Determine the [X, Y] coordinate at the center of the cell enclosing the given text.  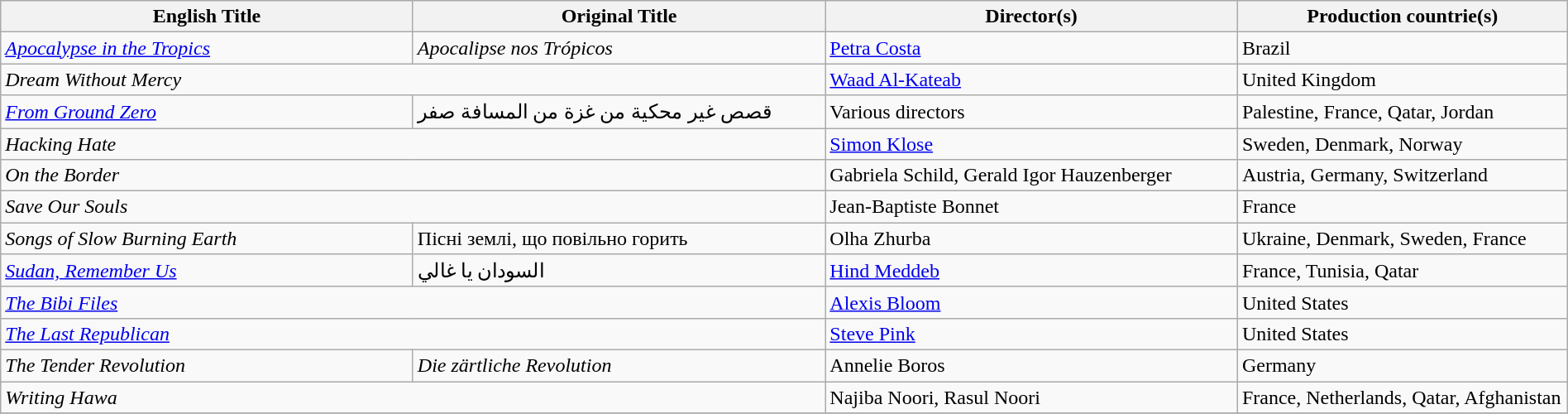
Palestine, France, Qatar, Jordan [1403, 112]
United Kingdom [1403, 79]
Various directors [1032, 112]
Olha Zhurba [1032, 238]
Petra Costa [1032, 48]
Hacking Hate [414, 143]
قصص غير محكية من غزة من المسافة صفر [619, 112]
France [1403, 207]
Save Our Souls [414, 207]
Director(s) [1032, 17]
السودان يا غالي [619, 271]
The Tender Revolution [207, 365]
Germany [1403, 365]
Apocalypse in the Tropics [207, 48]
Simon Klose [1032, 143]
Annelie Boros [1032, 365]
Sweden, Denmark, Norway [1403, 143]
On the Border [414, 176]
Brazil [1403, 48]
Songs of Slow Burning Earth [207, 238]
Austria, Germany, Switzerland [1403, 176]
France, Netherlands, Qatar, Afghanistan [1403, 397]
The Bibi Files [414, 302]
Writing Hawa [414, 397]
Пісні землі, що повільно горить [619, 238]
Original Title [619, 17]
Waad Al-Kateab [1032, 79]
Production countrie(s) [1403, 17]
Die zärtliche Revolution [619, 365]
Jean-Baptiste Bonnet [1032, 207]
Sudan, Remember Us [207, 271]
France, Tunisia, Qatar [1403, 271]
Apocalipse nos Trópicos [619, 48]
From Ground Zero [207, 112]
Ukraine, Denmark, Sweden, France [1403, 238]
Steve Pink [1032, 334]
Najiba Noori, Rasul Noori [1032, 397]
English Title [207, 17]
Gabriela Schild, Gerald Igor Hauzenberger [1032, 176]
Alexis Bloom [1032, 302]
Dream Without Mercy [414, 79]
Hind Meddeb [1032, 271]
The Last Republican [414, 334]
